Identify which cell holds the provided text, then report its (x, y) central coordinate. 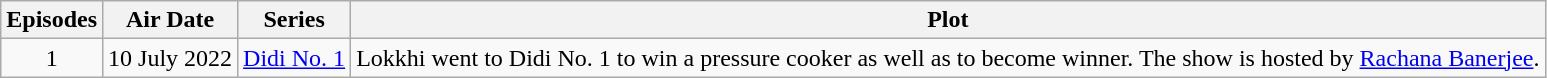
Didi No. 1 (294, 58)
Lokkhi went to Didi No. 1 to win a pressure cooker as well as to become winner. The show is hosted by Rachana Banerjee. (948, 58)
Plot (948, 20)
1 (52, 58)
10 July 2022 (170, 58)
Air Date (170, 20)
Series (294, 20)
Episodes (52, 20)
